Return [X, Y] of the center of cell containing provided text 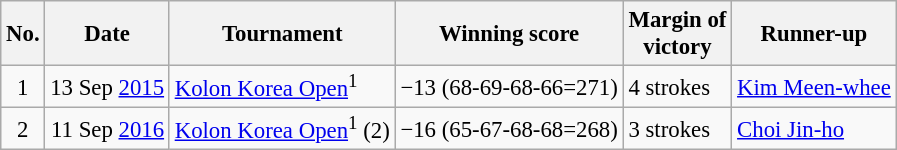
No. [23, 34]
1 [23, 87]
Choi Jin-ho [814, 129]
−16 (65-67-68-68=268) [509, 129]
Kolon Korea Open1 (2) [282, 129]
Winning score [509, 34]
−13 (68-69-68-66=271) [509, 87]
Kim Meen-whee [814, 87]
11 Sep 2016 [107, 129]
2 [23, 129]
Kolon Korea Open1 [282, 87]
3 strokes [678, 129]
13 Sep 2015 [107, 87]
Date [107, 34]
Tournament [282, 34]
Margin ofvictory [678, 34]
Runner-up [814, 34]
4 strokes [678, 87]
